Detect which cell encompasses the target text, then output its [x, y] center coordinate. 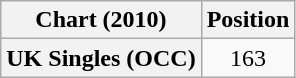
UK Singles (OCC) [101, 58]
163 [248, 58]
Chart (2010) [101, 20]
Position [248, 20]
